Detect which cell encompasses the target text, then output its (X, Y) center coordinate. 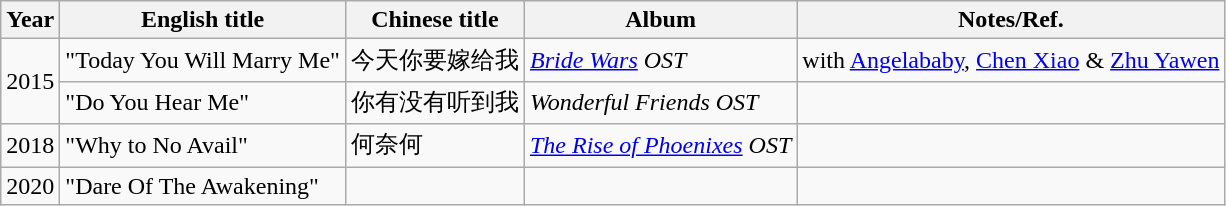
"Dare Of The Awakening" (203, 185)
Year (30, 20)
with Angelababy, Chen Xiao & Zhu Yawen (1011, 60)
你有没有听到我 (434, 102)
"Do You Hear Me" (203, 102)
2018 (30, 146)
Album (660, 20)
English title (203, 20)
Notes/Ref. (1011, 20)
何奈何 (434, 146)
"Why to No Avail" (203, 146)
Wonderful Friends OST (660, 102)
The Rise of Phoenixes OST (660, 146)
2020 (30, 185)
Chinese title (434, 20)
2015 (30, 82)
Bride Wars OST (660, 60)
今天你要嫁给我 (434, 60)
"Today You Will Marry Me" (203, 60)
